Output the (X, Y) coordinate of the center of the cell containing the given text.  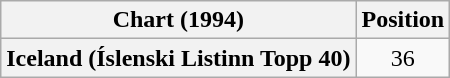
Chart (1994) (178, 20)
Iceland (Íslenski Listinn Topp 40) (178, 58)
Position (403, 20)
36 (403, 58)
